Extract the [x, y] coordinate from the center of the cell holding the provided text.  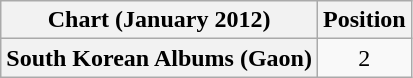
South Korean Albums (Gaon) [160, 58]
Position [364, 20]
2 [364, 58]
Chart (January 2012) [160, 20]
